Output the (x, y) coordinate of the center of the cell containing the given text.  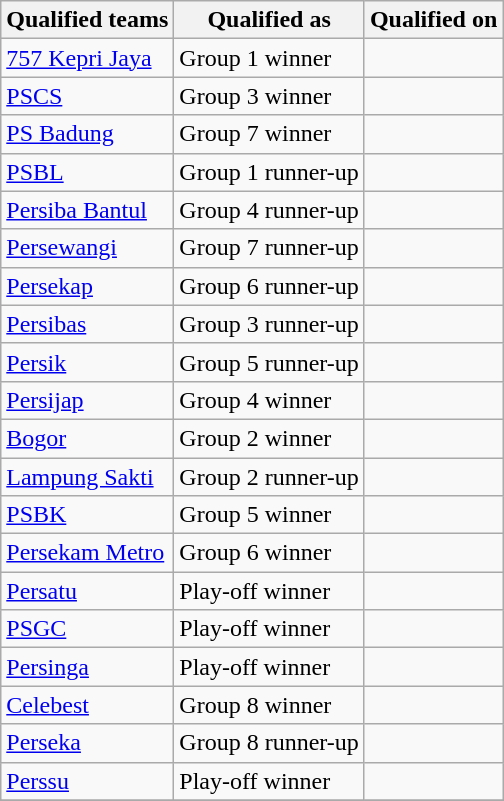
Persekam Metro (88, 553)
Perssu (88, 781)
PSBK (88, 515)
PS Badung (88, 134)
Persekap (88, 286)
Group 3 runner-up (270, 324)
PSCS (88, 96)
Persik (88, 362)
PSGC (88, 629)
Lampung Sakti (88, 477)
Celebest (88, 705)
Group 5 runner-up (270, 362)
Group 8 runner-up (270, 743)
Qualified on (433, 20)
Group 4 runner-up (270, 210)
PSBL (88, 172)
Group 6 winner (270, 553)
Group 2 winner (270, 438)
Group 2 runner-up (270, 477)
Persewangi (88, 248)
Group 7 runner-up (270, 248)
Bogor (88, 438)
Qualified as (270, 20)
Group 8 winner (270, 705)
Perseka (88, 743)
Qualified teams (88, 20)
757 Kepri Jaya (88, 58)
Group 6 runner-up (270, 286)
Group 5 winner (270, 515)
Group 1 runner-up (270, 172)
Group 3 winner (270, 96)
Persinga (88, 667)
Persijap (88, 400)
Persiba Bantul (88, 210)
Persibas (88, 324)
Group 7 winner (270, 134)
Group 4 winner (270, 400)
Persatu (88, 591)
Group 1 winner (270, 58)
